Return (x, y) of the center of cell containing provided text 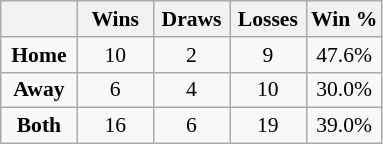
Both (39, 126)
19 (268, 126)
4 (191, 90)
Draws (191, 19)
2 (191, 55)
Losses (268, 19)
Away (39, 90)
9 (268, 55)
47.6% (344, 55)
30.0% (344, 90)
Wins (115, 19)
Win % (344, 19)
16 (115, 126)
Home (39, 55)
39.0% (344, 126)
